Return [X, Y] of the center of cell containing provided text 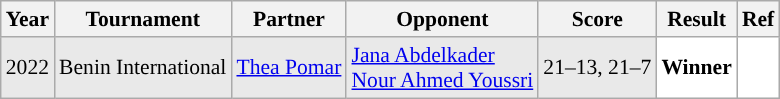
Year [28, 19]
Opponent [442, 19]
21–13, 21–7 [597, 68]
Jana Abdelkader Nour Ahmed Youssri [442, 68]
Winner [696, 68]
Tournament [142, 19]
2022 [28, 68]
Thea Pomar [288, 68]
Benin International [142, 68]
Result [696, 19]
Ref [758, 19]
Score [597, 19]
Partner [288, 19]
